For the text-containing cell, return its midpoint in [X, Y] coordinate format. 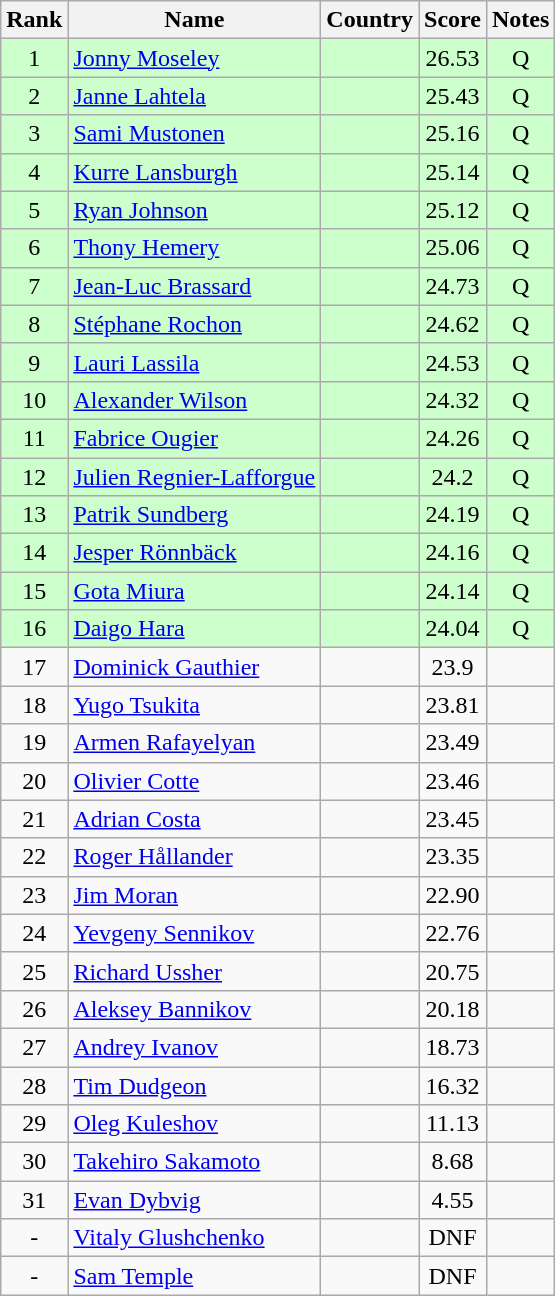
18.73 [453, 1047]
Alexander Wilson [194, 400]
25 [34, 971]
24.26 [453, 438]
Notes [520, 20]
13 [34, 515]
4.55 [453, 1200]
12 [34, 477]
23.81 [453, 705]
27 [34, 1047]
Evan Dybvig [194, 1200]
11.13 [453, 1124]
25.43 [453, 96]
Ryan Johnson [194, 210]
18 [34, 705]
19 [34, 743]
Daigo Hara [194, 629]
Score [453, 20]
Julien Regnier-Lafforgue [194, 477]
Kurre Lansburgh [194, 172]
29 [34, 1124]
Adrian Costa [194, 819]
Sam Temple [194, 1276]
4 [34, 172]
24.32 [453, 400]
Lauri Lassila [194, 362]
Olivier Cotte [194, 781]
Yugo Tsukita [194, 705]
26 [34, 1009]
28 [34, 1085]
Takehiro Sakamoto [194, 1162]
16.32 [453, 1085]
24.04 [453, 629]
Country [370, 20]
24.53 [453, 362]
25.16 [453, 134]
Jim Moran [194, 895]
17 [34, 667]
20.18 [453, 1009]
30 [34, 1162]
Stéphane Rochon [194, 324]
11 [34, 438]
7 [34, 286]
Armen Rafayelyan [194, 743]
22.90 [453, 895]
24.2 [453, 477]
24.14 [453, 591]
Dominick Gauthier [194, 667]
3 [34, 134]
22.76 [453, 933]
24.62 [453, 324]
Fabrice Ougier [194, 438]
Tim Dudgeon [194, 1085]
10 [34, 400]
25.14 [453, 172]
Andrey Ivanov [194, 1047]
23 [34, 895]
Rank [34, 20]
Roger Hållander [194, 857]
Oleg Kuleshov [194, 1124]
Janne Lahtela [194, 96]
Jonny Moseley [194, 58]
14 [34, 553]
Vitaly Glushchenko [194, 1238]
25.12 [453, 210]
24.19 [453, 515]
Richard Ussher [194, 971]
Sami Mustonen [194, 134]
21 [34, 819]
22 [34, 857]
24 [34, 933]
Name [194, 20]
23.9 [453, 667]
2 [34, 96]
Thony Hemery [194, 248]
20 [34, 781]
1 [34, 58]
23.35 [453, 857]
9 [34, 362]
Patrik Sundberg [194, 515]
8 [34, 324]
Jean-Luc Brassard [194, 286]
23.49 [453, 743]
8.68 [453, 1162]
23.45 [453, 819]
Yevgeny Sennikov [194, 933]
24.73 [453, 286]
31 [34, 1200]
16 [34, 629]
6 [34, 248]
15 [34, 591]
23.46 [453, 781]
Gota Miura [194, 591]
Jesper Rönnbäck [194, 553]
24.16 [453, 553]
5 [34, 210]
20.75 [453, 971]
Aleksey Bannikov [194, 1009]
26.53 [453, 58]
25.06 [453, 248]
